Capture the cell that displays the provided text and extract its [X, Y] central coordinate. 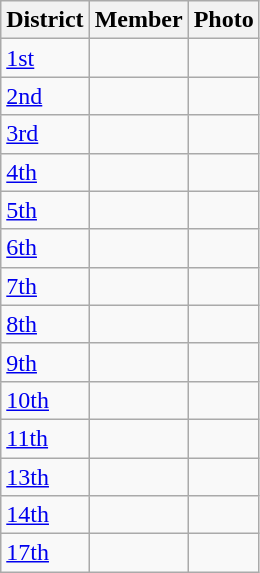
3rd [45, 134]
6th [45, 248]
Member [138, 20]
9th [45, 362]
District [45, 20]
5th [45, 210]
1st [45, 58]
4th [45, 172]
14th [45, 515]
10th [45, 400]
17th [45, 553]
Photo [224, 20]
11th [45, 438]
2nd [45, 96]
13th [45, 477]
8th [45, 324]
7th [45, 286]
